Detect which cell encompasses the target text, then output its [x, y] center coordinate. 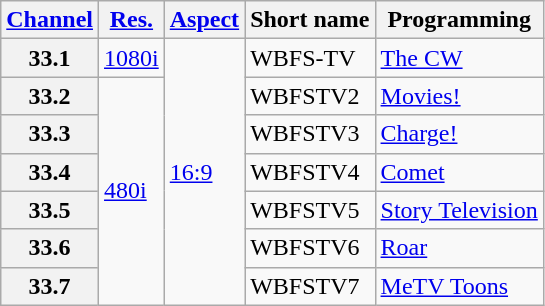
WBFSTV3 [310, 134]
Channel [50, 20]
WBFSTV2 [310, 96]
Story Television [459, 210]
33.5 [50, 210]
WBFSTV5 [310, 210]
33.1 [50, 58]
16:9 [204, 172]
Roar [459, 248]
1080i [132, 58]
MeTV Toons [459, 286]
Res. [132, 20]
Programming [459, 20]
WBFSTV7 [310, 286]
Movies! [459, 96]
33.6 [50, 248]
Aspect [204, 20]
33.3 [50, 134]
Short name [310, 20]
WBFS-TV [310, 58]
Comet [459, 172]
33.2 [50, 96]
480i [132, 191]
WBFSTV4 [310, 172]
Charge! [459, 134]
33.7 [50, 286]
33.4 [50, 172]
WBFSTV6 [310, 248]
The CW [459, 58]
